From the cell containing the given text, extract its center point as (X, Y) coordinate. 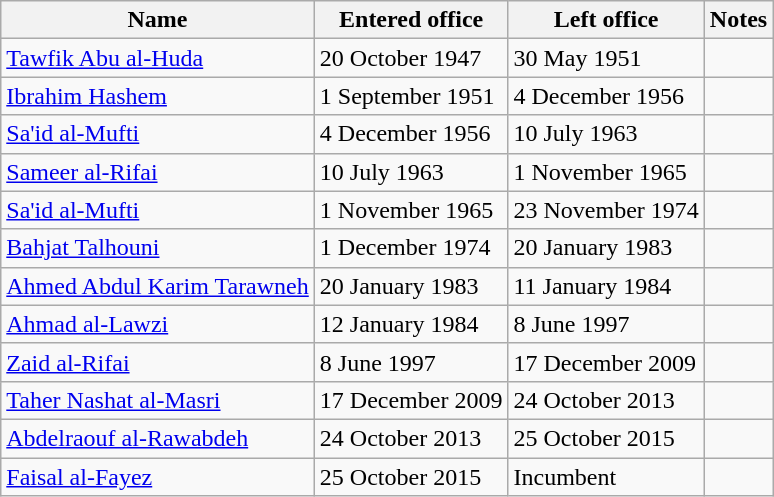
Bahjat Talhouni (158, 248)
Sameer al-Rifai (158, 172)
Ibrahim Hashem (158, 96)
Left office (606, 20)
Ahmed Abdul Karim Tarawneh (158, 286)
Faisal al-Fayez (158, 477)
Ahmad al-Lawzi (158, 324)
20 October 1947 (411, 58)
23 November 1974 (606, 210)
1 September 1951 (411, 96)
1 December 1974 (411, 248)
Name (158, 20)
Tawfik Abu al-Huda (158, 58)
12 January 1984 (411, 324)
Entered office (411, 20)
11 January 1984 (606, 286)
Abdelraouf al-Rawabdeh (158, 438)
Notes (738, 20)
30 May 1951 (606, 58)
Incumbent (606, 477)
Zaid al-Rifai (158, 362)
Taher Nashat al-Masri (158, 400)
